Capture the cell that displays the provided text and extract its (X, Y) central coordinate. 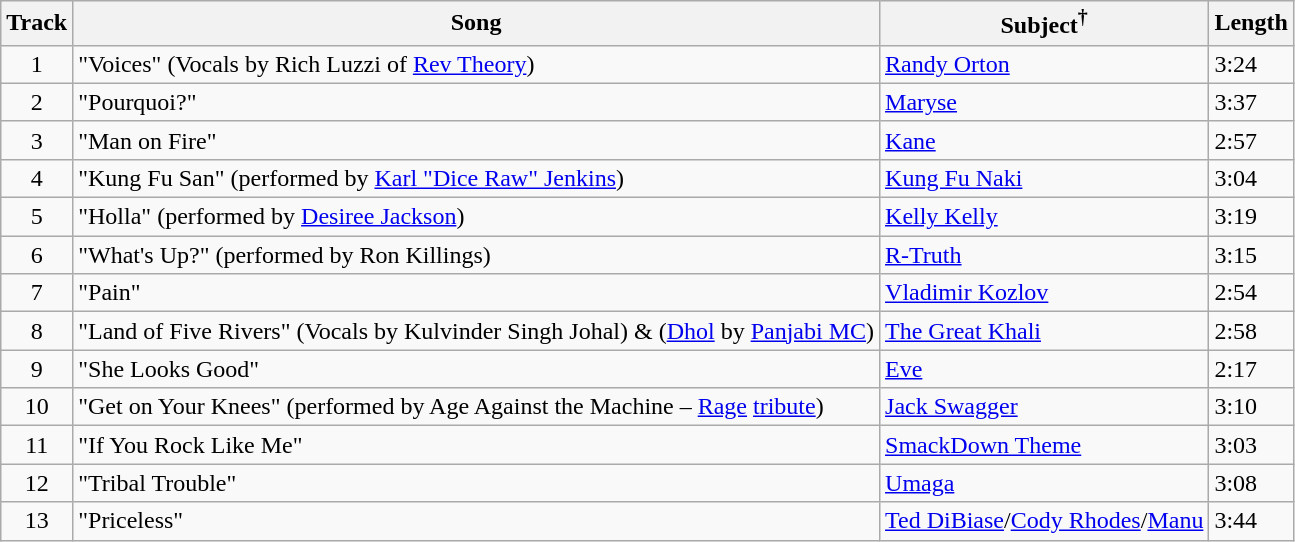
"Holla" (performed by Desiree Jackson) (476, 217)
"If You Rock Like Me" (476, 445)
Kung Fu Naki (1044, 178)
4 (37, 178)
Track (37, 24)
Kelly Kelly (1044, 217)
9 (37, 369)
2:17 (1251, 369)
11 (37, 445)
2:58 (1251, 331)
3:10 (1251, 407)
3:08 (1251, 483)
2 (37, 102)
Subject† (1044, 24)
"Get on Your Knees" (performed by Age Against the Machine – Rage tribute) (476, 407)
Randy Orton (1044, 64)
R-Truth (1044, 255)
"Priceless" (476, 521)
Umaga (1044, 483)
"Man on Fire" (476, 140)
3:19 (1251, 217)
2:54 (1251, 293)
1 (37, 64)
8 (37, 331)
3:03 (1251, 445)
Vladimir Kozlov (1044, 293)
3:44 (1251, 521)
3:15 (1251, 255)
Jack Swagger (1044, 407)
7 (37, 293)
Length (1251, 24)
"Kung Fu San" (performed by Karl "Dice Raw" Jenkins) (476, 178)
12 (37, 483)
6 (37, 255)
"Pain" (476, 293)
Eve (1044, 369)
"She Looks Good" (476, 369)
"Tribal Trouble" (476, 483)
"Pourquoi?" (476, 102)
3 (37, 140)
SmackDown Theme (1044, 445)
Maryse (1044, 102)
"Voices" (Vocals by Rich Luzzi of Rev Theory) (476, 64)
Kane (1044, 140)
The Great Khali (1044, 331)
Song (476, 24)
Ted DiBiase/Cody Rhodes/Manu (1044, 521)
3:24 (1251, 64)
3:37 (1251, 102)
2:57 (1251, 140)
5 (37, 217)
"What's Up?" (performed by Ron Killings) (476, 255)
"Land of Five Rivers" (Vocals by Kulvinder Singh Johal) & (Dhol by Panjabi MC) (476, 331)
10 (37, 407)
13 (37, 521)
3:04 (1251, 178)
